Provide the [X, Y] coordinate of the cell's center where the given text is located.  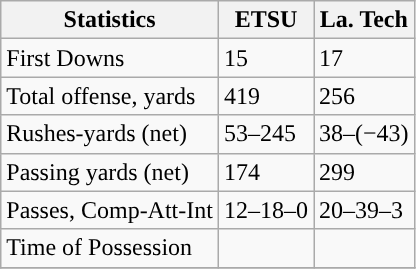
First Downs [110, 58]
Passing yards (net) [110, 172]
Time of Possession [110, 248]
299 [364, 172]
174 [266, 172]
Passes, Comp-Att-Int [110, 210]
17 [364, 58]
Total offense, yards [110, 96]
256 [364, 96]
15 [266, 58]
20–39–3 [364, 210]
ETSU [266, 20]
38–(−43) [364, 134]
Rushes-yards (net) [110, 134]
53–245 [266, 134]
12–18–0 [266, 210]
Statistics [110, 20]
419 [266, 96]
La. Tech [364, 20]
